Pinpoint the cell where the given text exists, returning its (x, y) midpoint coordinate. 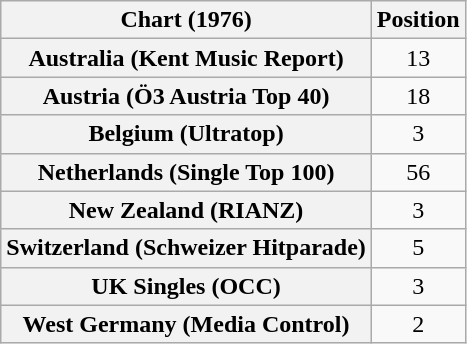
New Zealand (RIANZ) (186, 210)
Netherlands (Single Top 100) (186, 172)
5 (418, 248)
Position (418, 20)
Australia (Kent Music Report) (186, 58)
Belgium (Ultratop) (186, 134)
West Germany (Media Control) (186, 324)
2 (418, 324)
UK Singles (OCC) (186, 286)
Chart (1976) (186, 20)
13 (418, 58)
56 (418, 172)
Austria (Ö3 Austria Top 40) (186, 96)
Switzerland (Schweizer Hitparade) (186, 248)
18 (418, 96)
